From the cell containing the given text, extract its center point as [X, Y] coordinate. 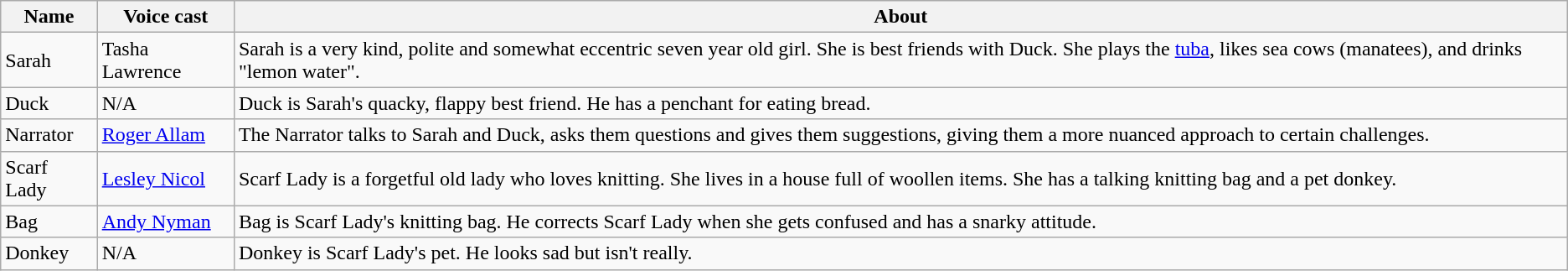
Bag [49, 221]
Donkey [49, 253]
The Narrator talks to Sarah and Duck, asks them questions and gives them suggestions, giving them a more nuanced approach to certain challenges. [900, 135]
Narrator [49, 135]
Tasha Lawrence [166, 60]
About [900, 17]
Donkey is Scarf Lady's pet. He looks sad but isn't really. [900, 253]
Lesley Nicol [166, 178]
Voice cast [166, 17]
Sarah [49, 60]
Roger Allam [166, 135]
Scarf Lady is a forgetful old lady who loves knitting. She lives in a house full of woollen items. She has a talking knitting bag and a pet donkey. [900, 178]
Duck is Sarah's quacky, flappy best friend. He has a penchant for eating bread. [900, 103]
Scarf Lady [49, 178]
Bag is Scarf Lady's knitting bag. He corrects Scarf Lady when she gets confused and has a snarky attitude. [900, 221]
Name [49, 17]
Duck [49, 103]
Andy Nyman [166, 221]
